Extract the [x, y] coordinate from the center of the cell holding the provided text.  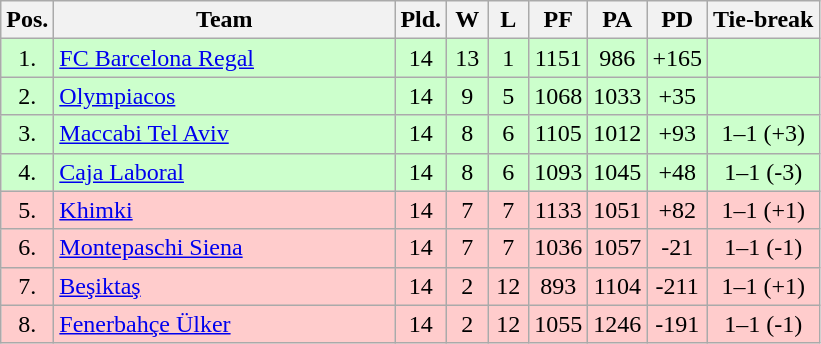
1 [508, 58]
6. [28, 248]
1057 [618, 248]
+165 [678, 58]
1133 [558, 210]
893 [558, 286]
Maccabi Tel Aviv [224, 134]
1104 [618, 286]
Khimki [224, 210]
Olympiacos [224, 96]
1. [28, 58]
FC Barcelona Regal [224, 58]
2. [28, 96]
4. [28, 172]
1–1 (+3) [763, 134]
-191 [678, 324]
1012 [618, 134]
1–1 (-3) [763, 172]
1055 [558, 324]
9 [468, 96]
1036 [558, 248]
Fenerbahçe Ülker [224, 324]
5. [28, 210]
Pos. [28, 20]
Tie-break [763, 20]
Beşiktaş [224, 286]
PA [618, 20]
986 [618, 58]
L [508, 20]
1093 [558, 172]
1033 [618, 96]
1068 [558, 96]
1246 [618, 324]
3. [28, 134]
1051 [618, 210]
Pld. [421, 20]
+48 [678, 172]
8. [28, 324]
-211 [678, 286]
1105 [558, 134]
W [468, 20]
13 [468, 58]
1045 [618, 172]
Caja Laboral [224, 172]
Team [224, 20]
Montepaschi Siena [224, 248]
7. [28, 286]
+35 [678, 96]
+93 [678, 134]
1151 [558, 58]
+82 [678, 210]
5 [508, 96]
PF [558, 20]
-21 [678, 248]
PD [678, 20]
